Extract the (X, Y) coordinate from the center of the cell holding the provided text.  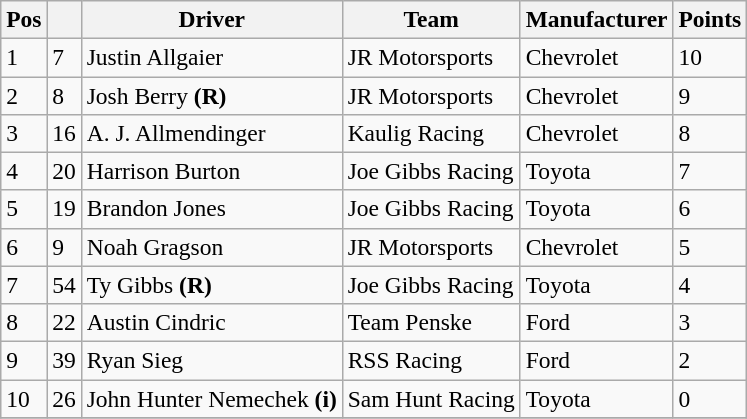
Harrison Burton (212, 171)
Pos (24, 19)
Ty Gibbs (R) (212, 285)
Justin Allgaier (212, 57)
39 (64, 360)
John Hunter Nemechek (i) (212, 398)
RSS Racing (431, 360)
Driver (212, 19)
20 (64, 171)
Manufacturer (596, 19)
Brandon Jones (212, 209)
Kaulig Racing (431, 133)
Team (431, 19)
A. J. Allmendinger (212, 133)
Noah Gragson (212, 247)
54 (64, 285)
22 (64, 322)
1 (24, 57)
Points (710, 19)
Sam Hunt Racing (431, 398)
26 (64, 398)
Team Penske (431, 322)
Josh Berry (R) (212, 95)
Ryan Sieg (212, 360)
0 (710, 398)
16 (64, 133)
Austin Cindric (212, 322)
19 (64, 209)
